Detect which cell encompasses the target text, then output its [X, Y] center coordinate. 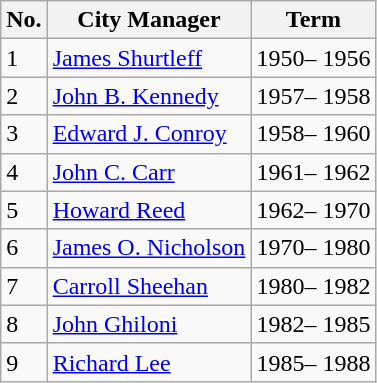
4 [24, 172]
1950– 1956 [314, 58]
2 [24, 96]
1982– 1985 [314, 324]
1985– 1988 [314, 362]
3 [24, 134]
Richard Lee [149, 362]
James Shurtleff [149, 58]
1 [24, 58]
Carroll Sheehan [149, 286]
1961– 1962 [314, 172]
John B. Kennedy [149, 96]
1962– 1970 [314, 210]
James O. Nicholson [149, 248]
5 [24, 210]
Term [314, 20]
City Manager [149, 20]
8 [24, 324]
1957– 1958 [314, 96]
7 [24, 286]
Edward J. Conroy [149, 134]
Howard Reed [149, 210]
John C. Carr [149, 172]
No. [24, 20]
1958– 1960 [314, 134]
6 [24, 248]
John Ghiloni [149, 324]
9 [24, 362]
1970– 1980 [314, 248]
1980– 1982 [314, 286]
